Find where the given text appears and provide that cell's center as (X, Y) coordinate. 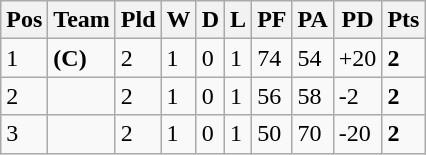
54 (312, 58)
W (178, 20)
50 (272, 134)
74 (272, 58)
3 (24, 134)
70 (312, 134)
Pts (404, 20)
56 (272, 96)
58 (312, 96)
+20 (358, 58)
PF (272, 20)
-2 (358, 96)
PD (358, 20)
PA (312, 20)
L (238, 20)
Team (82, 20)
-20 (358, 134)
(C) (82, 58)
D (210, 20)
Pld (138, 20)
Pos (24, 20)
